Find where the given text appears and provide that cell's center as (x, y) coordinate. 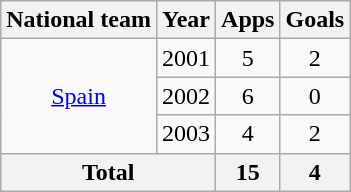
6 (248, 96)
Goals (315, 20)
5 (248, 58)
Apps (248, 20)
Year (186, 20)
National team (79, 20)
Spain (79, 96)
2001 (186, 58)
2003 (186, 134)
15 (248, 172)
Total (108, 172)
0 (315, 96)
2002 (186, 96)
